Detect which cell encompasses the target text, then output its (x, y) center coordinate. 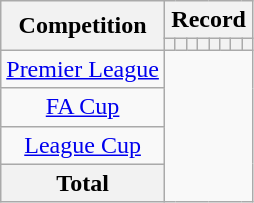
Record (208, 20)
FA Cup (83, 107)
League Cup (83, 145)
Total (83, 183)
Competition (83, 26)
Premier League (83, 69)
